Scan for the cell matching the given text and deliver its [x, y] coordinate at center. 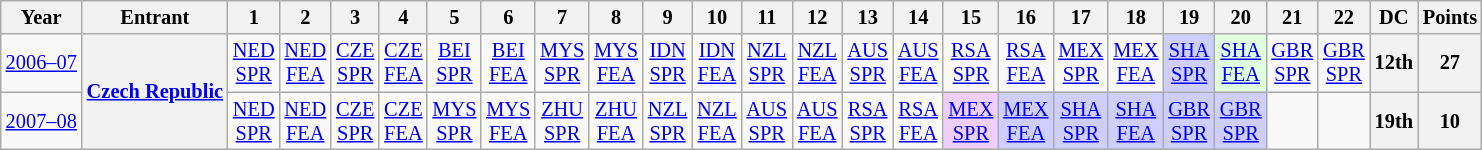
Year [42, 17]
BEIFEA [508, 63]
17 [1080, 17]
8 [616, 17]
2 [306, 17]
12 [817, 17]
IDNSPR [668, 63]
13 [867, 17]
BEISPR [454, 63]
16 [1026, 17]
5 [454, 17]
IDNFEA [716, 63]
DC [1394, 17]
21 [1292, 17]
Points [1450, 17]
Entrant [155, 17]
1 [254, 17]
18 [1136, 17]
2007–08 [42, 121]
14 [918, 17]
15 [970, 17]
9 [668, 17]
19 [1189, 17]
4 [403, 17]
ZHUFEA [616, 121]
7 [562, 17]
2006–07 [42, 63]
11 [767, 17]
ZHUSPR [562, 121]
22 [1344, 17]
Czech Republic [155, 92]
3 [355, 17]
19th [1394, 121]
6 [508, 17]
27 [1450, 63]
20 [1241, 17]
12th [1394, 63]
